Pinpoint the cell where the given text exists, returning its (x, y) midpoint coordinate. 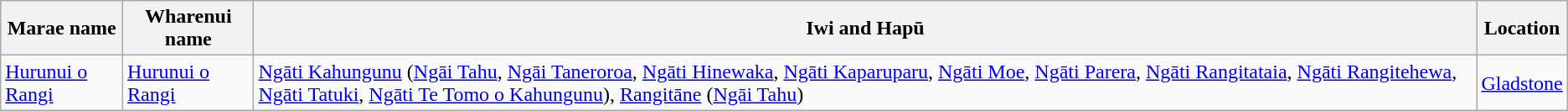
Iwi and Hapū (865, 29)
Gladstone (1522, 82)
Location (1522, 29)
Wharenui name (188, 29)
Marae name (62, 29)
